Locate the cell with the specified text and output its [X, Y] center coordinate. 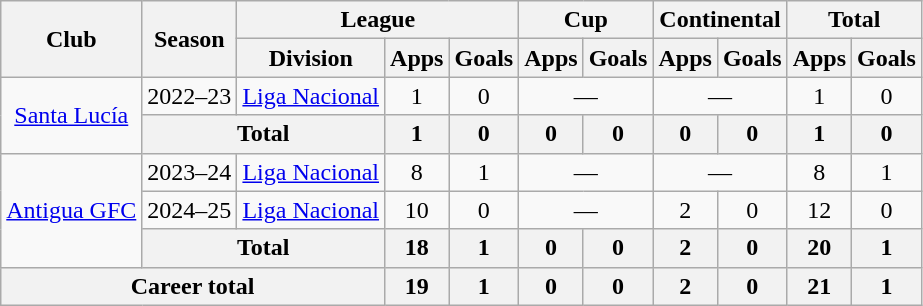
Career total [193, 286]
21 [819, 286]
10 [417, 210]
19 [417, 286]
Continental [720, 20]
18 [417, 248]
12 [819, 210]
Antigua GFC [72, 210]
2024–25 [190, 210]
Club [72, 39]
2022–23 [190, 96]
2023–24 [190, 172]
Cup [586, 20]
Santa Lucía [72, 115]
20 [819, 248]
Division [311, 58]
Season [190, 39]
League [378, 20]
